Find where the given text appears and provide that cell's center as (x, y) coordinate. 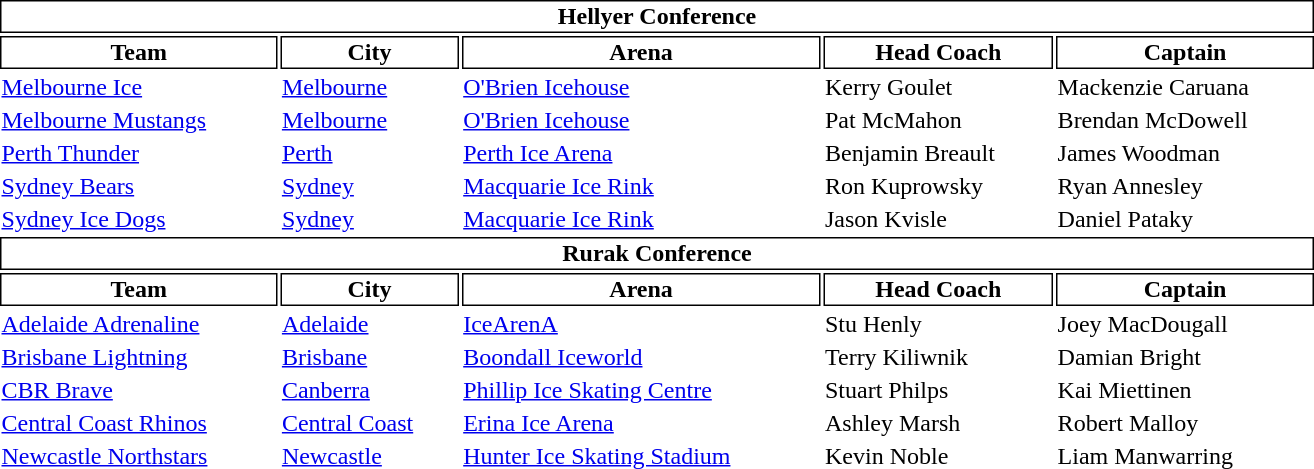
Damian Bright (1185, 357)
IceArenA (642, 324)
Perth (369, 153)
Stu Henly (939, 324)
Brisbane (369, 357)
Ashley Marsh (939, 423)
Ron Kuprowsky (939, 186)
Terry Kiliwnik (939, 357)
Joey MacDougall (1185, 324)
Jason Kvisle (939, 219)
Sydney Ice Dogs (138, 219)
Pat McMahon (939, 120)
CBR Brave (138, 390)
Robert Malloy (1185, 423)
Stuart Philps (939, 390)
Central Coast (369, 423)
Melbourne Mustangs (138, 120)
Adelaide (369, 324)
Kerry Goulet (939, 87)
Kai Miettinen (1185, 390)
Phillip Ice Skating Centre (642, 390)
Erina Ice Arena (642, 423)
Boondall Iceworld (642, 357)
Daniel Pataky (1185, 219)
Central Coast Rhinos (138, 423)
Hellyer Conference (657, 16)
Canberra (369, 390)
Rurak Conference (657, 254)
Melbourne Ice (138, 87)
Benjamin Breault (939, 153)
Sydney Bears (138, 186)
Mackenzie Caruana (1185, 87)
James Woodman (1185, 153)
Brisbane Lightning (138, 357)
Perth Thunder (138, 153)
Brendan McDowell (1185, 120)
Perth Ice Arena (642, 153)
Ryan Annesley (1185, 186)
Adelaide Adrenaline (138, 324)
